Scan for the cell matching the given text and deliver its (x, y) coordinate at center. 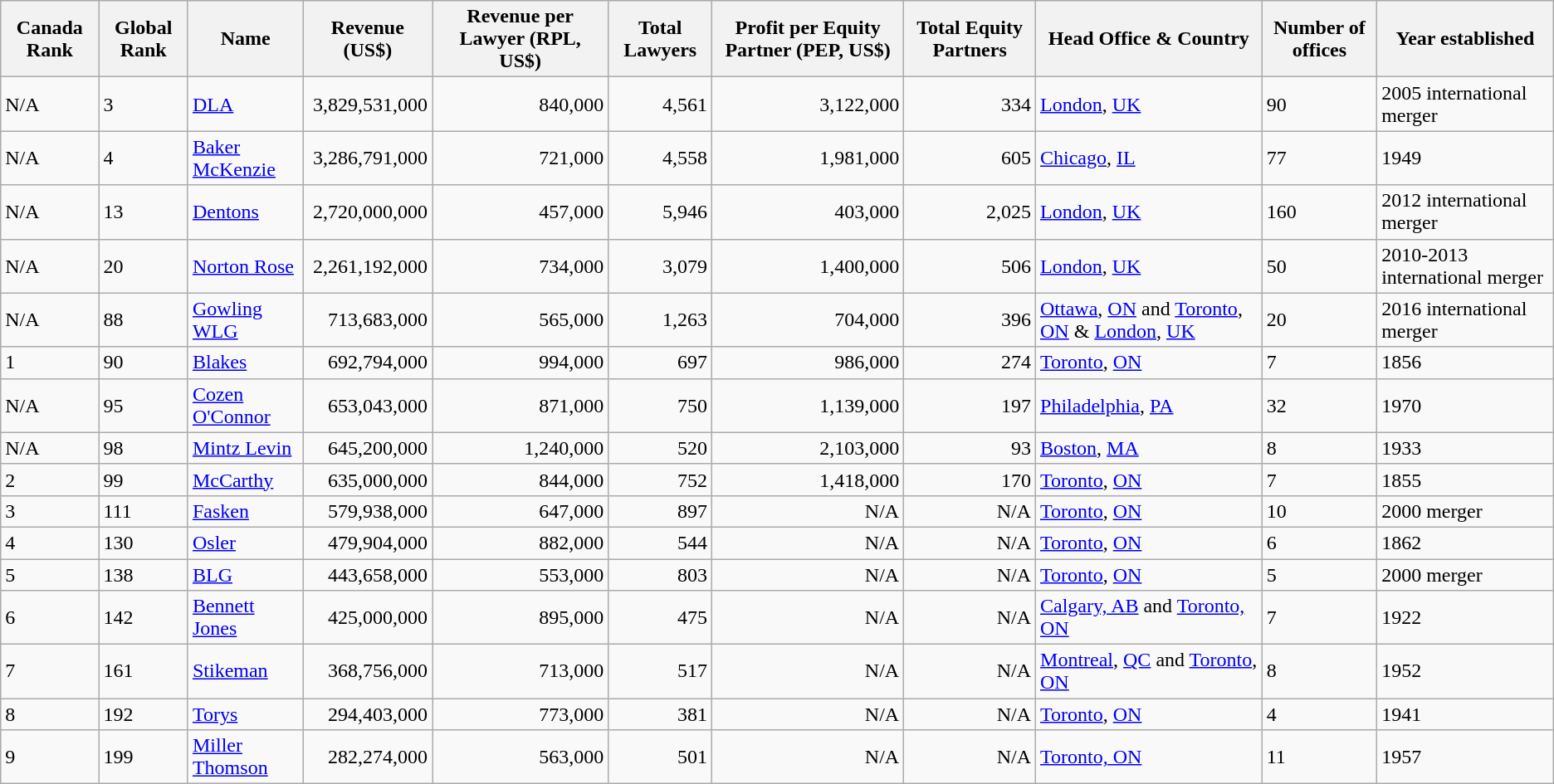
32 (1319, 405)
Baker McKenzie (246, 158)
Norton Rose (246, 265)
Global Rank (144, 39)
Osler (246, 543)
479,904,000 (367, 543)
334 (970, 105)
1,139,000 (807, 405)
994,000 (520, 363)
544 (661, 543)
161 (144, 672)
McCarthy (246, 480)
871,000 (520, 405)
692,794,000 (367, 363)
443,658,000 (367, 575)
1922 (1466, 617)
579,938,000 (367, 511)
2016 international merger (1466, 320)
Miller Thomson (246, 757)
Dentons (246, 212)
1941 (1466, 714)
2010-2013 international merger (1466, 265)
403,000 (807, 212)
520 (661, 448)
381 (661, 714)
1,263 (661, 320)
565,000 (520, 320)
199 (144, 757)
1952 (1466, 672)
1957 (1466, 757)
Stikeman (246, 672)
2005 international merger (1466, 105)
3,122,000 (807, 105)
192 (144, 714)
Total Equity Partners (970, 39)
88 (144, 320)
501 (661, 757)
Name (246, 39)
Mintz Levin (246, 448)
93 (970, 448)
2,720,000,000 (367, 212)
2012 international merger (1466, 212)
2 (50, 480)
Bennett Jones (246, 617)
653,043,000 (367, 405)
1,240,000 (520, 448)
Blakes (246, 363)
704,000 (807, 320)
Revenue (US$) (367, 39)
Gowling WLG (246, 320)
1970 (1466, 405)
713,683,000 (367, 320)
Cozen O'Connor (246, 405)
1856 (1466, 363)
605 (970, 158)
77 (1319, 158)
368,756,000 (367, 672)
294,403,000 (367, 714)
4,558 (661, 158)
986,000 (807, 363)
Head Office & Country (1149, 39)
844,000 (520, 480)
160 (1319, 212)
142 (144, 617)
517 (661, 672)
11 (1319, 757)
4,561 (661, 105)
895,000 (520, 617)
DLA (246, 105)
635,000,000 (367, 480)
50 (1319, 265)
Revenue per Lawyer (RPL, US$) (520, 39)
130 (144, 543)
897 (661, 511)
Torys (246, 714)
274 (970, 363)
BLG (246, 575)
457,000 (520, 212)
553,000 (520, 575)
98 (144, 448)
645,200,000 (367, 448)
5,946 (661, 212)
1862 (1466, 543)
721,000 (520, 158)
111 (144, 511)
3,829,531,000 (367, 105)
2,025 (970, 212)
Year established (1466, 39)
752 (661, 480)
Total Lawyers (661, 39)
Fasken (246, 511)
Boston, MA (1149, 448)
3,286,791,000 (367, 158)
Chicago, IL (1149, 158)
882,000 (520, 543)
713,000 (520, 672)
99 (144, 480)
1 (50, 363)
Profit per Equity Partner (PEP, US$) (807, 39)
840,000 (520, 105)
138 (144, 575)
3,079 (661, 265)
750 (661, 405)
506 (970, 265)
95 (144, 405)
1855 (1466, 480)
1949 (1466, 158)
1,981,000 (807, 158)
282,274,000 (367, 757)
197 (970, 405)
1,400,000 (807, 265)
2,261,192,000 (367, 265)
697 (661, 363)
1,418,000 (807, 480)
1933 (1466, 448)
Number of offices (1319, 39)
803 (661, 575)
734,000 (520, 265)
425,000,000 (367, 617)
773,000 (520, 714)
13 (144, 212)
Ottawa, ON and Toronto, ON & London, UK (1149, 320)
Montreal, QC and Toronto, ON (1149, 672)
647,000 (520, 511)
Calgary, AB and Toronto, ON (1149, 617)
2,103,000 (807, 448)
170 (970, 480)
10 (1319, 511)
Canada Rank (50, 39)
396 (970, 320)
563,000 (520, 757)
Philadelphia, PA (1149, 405)
9 (50, 757)
475 (661, 617)
